Determine the (x, y) coordinate at the center of the cell enclosing the given text.  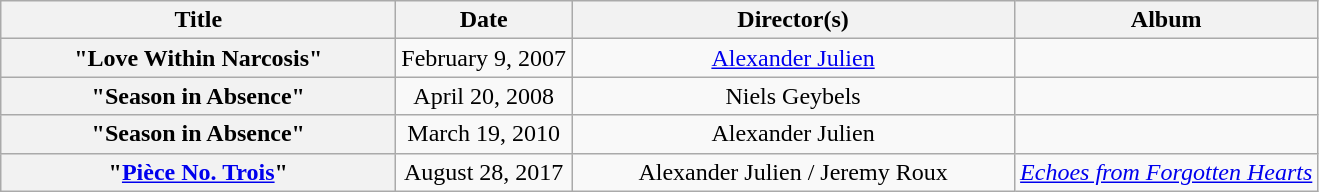
Director(s) (794, 20)
April 20, 2008 (484, 96)
Album (1166, 20)
Date (484, 20)
"Pièce No. Trois" (198, 172)
Title (198, 20)
Alexander Julien / Jeremy Roux (794, 172)
March 19, 2010 (484, 134)
August 28, 2017 (484, 172)
Echoes from Forgotten Hearts (1166, 172)
February 9, 2007 (484, 58)
Niels Geybels (794, 96)
"Love Within Narcosis" (198, 58)
